Pinpoint the cell where the given text exists, returning its (x, y) midpoint coordinate. 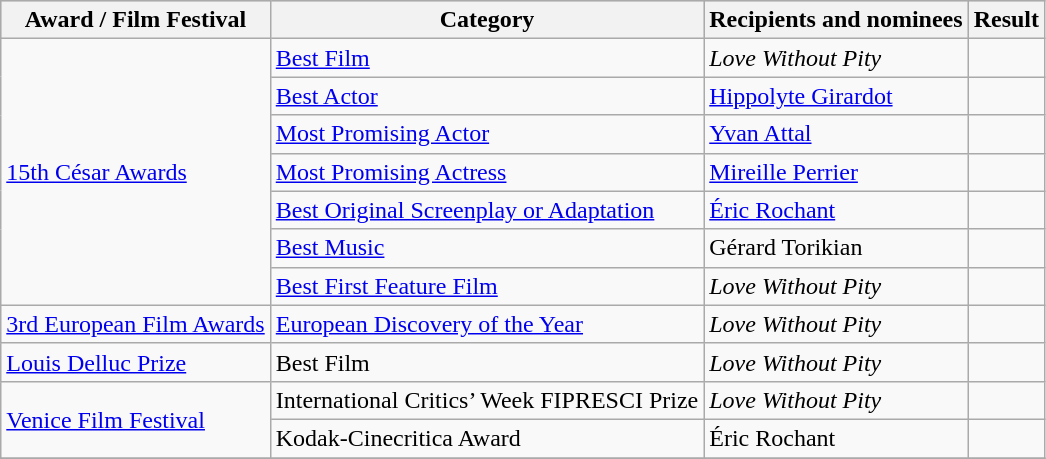
Category (487, 20)
Venice Film Festival (136, 419)
Best First Feature Film (487, 286)
Kodak-Cinecritica Award (487, 438)
European Discovery of the Year (487, 324)
Most Promising Actress (487, 172)
International Critics’ Week FIPRESCI Prize (487, 400)
Best Original Screenplay or Adaptation (487, 210)
Recipients and nominees (836, 20)
Hippolyte Girardot (836, 96)
Yvan Attal (836, 134)
Award / Film Festival (136, 20)
Mireille Perrier (836, 172)
Louis Delluc Prize (136, 362)
Best Actor (487, 96)
3rd European Film Awards (136, 324)
Best Music (487, 248)
Gérard Torikian (836, 248)
Result (1006, 20)
Most Promising Actor (487, 134)
15th César Awards (136, 172)
